Locate the cell with the specified text and output its (x, y) center coordinate. 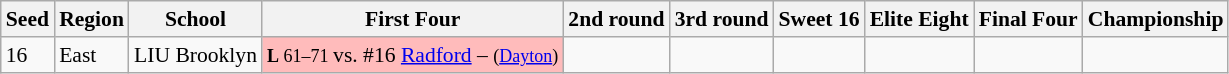
East (92, 55)
Final Four (1028, 19)
2nd round (616, 19)
L 61–71 vs. #16 Radford – (Dayton) (412, 55)
First Four (412, 19)
Championship (1156, 19)
School (196, 19)
Sweet 16 (820, 19)
16 (28, 55)
3rd round (722, 19)
Seed (28, 19)
Elite Eight (920, 19)
Region (92, 19)
LIU Brooklyn (196, 55)
